Search for the cell housing the specified text and yield its (x, y) center coordinate. 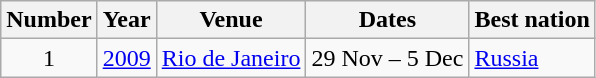
1 (49, 58)
29 Nov – 5 Dec (388, 58)
Russia (532, 58)
Number (49, 20)
Year (126, 20)
Best nation (532, 20)
2009 (126, 58)
Venue (231, 20)
Dates (388, 20)
Rio de Janeiro (231, 58)
